From the cell containing the given text, extract its center point as (x, y) coordinate. 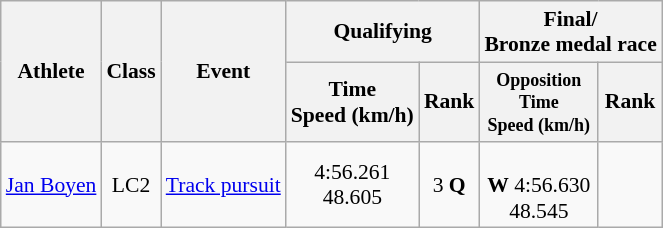
Event (224, 72)
Qualifying (383, 32)
Athlete (52, 72)
OppositionTimeSpeed (km/h) (538, 102)
Class (130, 72)
Final/Bronze medal race (570, 32)
TimeSpeed (km/h) (352, 102)
